Identify which cell holds the provided text, then report its [X, Y] central coordinate. 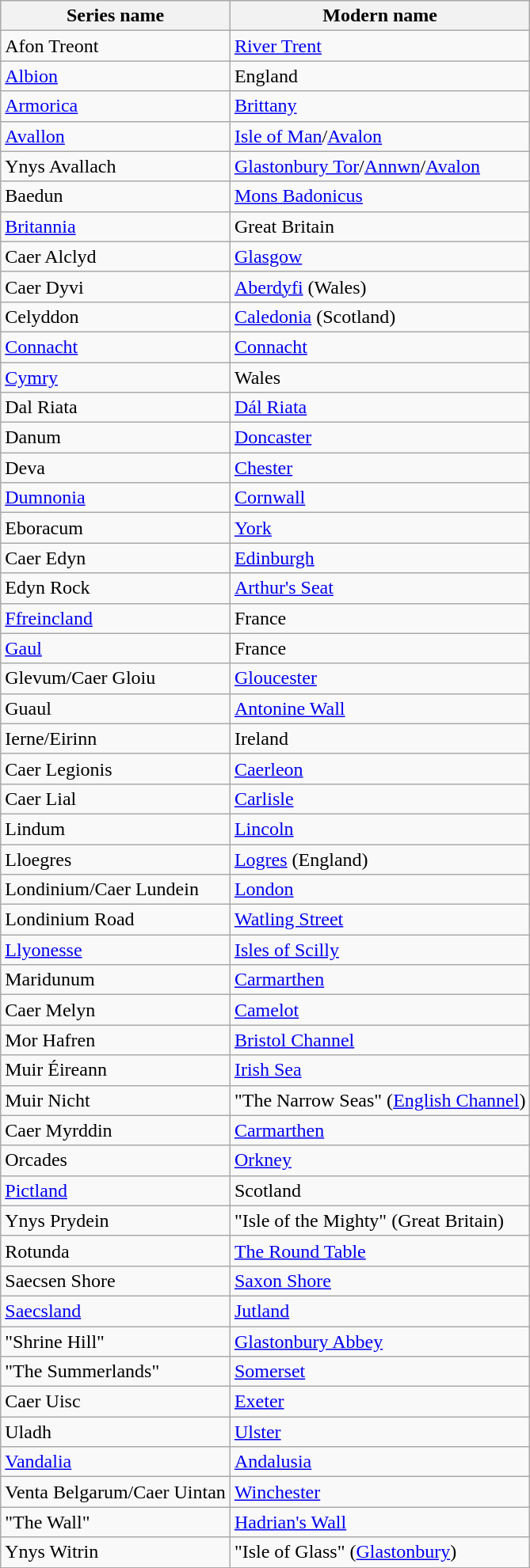
Danum [116, 438]
Lincoln [380, 829]
Caer Alclyd [116, 256]
Ulster [380, 1432]
Muir Nicht [116, 1100]
Armorica [116, 106]
Ynys Witrin [116, 1552]
Edinburgh [380, 558]
Irish Sea [380, 1070]
Londinium Road [116, 920]
Saecsen Shore [116, 1281]
Guaul [116, 708]
Cymry [116, 378]
Doncaster [380, 438]
Caerleon [380, 769]
Modern name [380, 16]
York [380, 528]
Celyddon [116, 317]
Venta Belgarum/Caer Uintan [116, 1492]
"Shrine Hill" [116, 1342]
Deva [116, 468]
Cornwall [380, 498]
Caer Edyn [116, 558]
The Round Table [380, 1251]
Isle of Man/Avalon [380, 136]
Wales [380, 378]
River Trent [380, 46]
Londinium/Caer Lundein [116, 890]
Watling Street [380, 920]
"The Wall" [116, 1522]
Caer Legionis [116, 769]
Glasgow [380, 256]
Rotunda [116, 1251]
Orcades [116, 1160]
Series name [116, 16]
England [380, 76]
Great Britain [380, 226]
Caer Uisc [116, 1402]
Gloucester [380, 678]
Llyonesse [116, 950]
Antonine Wall [380, 708]
Albion [116, 76]
Gaul [116, 648]
Baedun [116, 196]
Afon Treont [116, 46]
Britannia [116, 226]
Ynys Prydein [116, 1221]
Ffreincland [116, 618]
Caer Dyvi [116, 287]
Arthur's Seat [380, 588]
Winchester [380, 1492]
London [380, 890]
Somerset [380, 1372]
Scotland [380, 1190]
Pictland [116, 1190]
Mons Badonicus [380, 196]
Lindum [116, 829]
Hadrian's Wall [380, 1522]
Edyn Rock [116, 588]
Ierne/Eirinn [116, 738]
Caer Myrddin [116, 1130]
"The Summerlands" [116, 1372]
Glastonbury Abbey [380, 1342]
Dál Riata [380, 408]
Glastonbury Tor/Annwn/Avalon [380, 166]
Andalusia [380, 1462]
Caer Melyn [116, 1010]
Dumnonia [116, 498]
"Isle of the Mighty" (Great Britain) [380, 1221]
Isles of Scilly [380, 950]
Muir Éireann [116, 1070]
Brittany [380, 106]
Saxon Shore [380, 1281]
Uladh [116, 1432]
Saecsland [116, 1311]
Caledonia (Scotland) [380, 317]
Maridunum [116, 980]
Aberdyfi (Wales) [380, 287]
Jutland [380, 1311]
Dal Riata [116, 408]
"Isle of Glass" (Glastonbury) [380, 1552]
"The Narrow Seas" (English Channel) [380, 1100]
Carlisle [380, 799]
Exeter [380, 1402]
Mor Hafren [116, 1040]
Caer Lial [116, 799]
Logres (England) [380, 859]
Chester [380, 468]
Camelot [380, 1010]
Glevum/Caer Gloiu [116, 678]
Bristol Channel [380, 1040]
Ynys Avallach [116, 166]
Avallon [116, 136]
Ireland [380, 738]
Vandalia [116, 1462]
Lloegres [116, 859]
Eboracum [116, 528]
Orkney [380, 1160]
